Find where the given text appears and provide that cell's center as (x, y) coordinate. 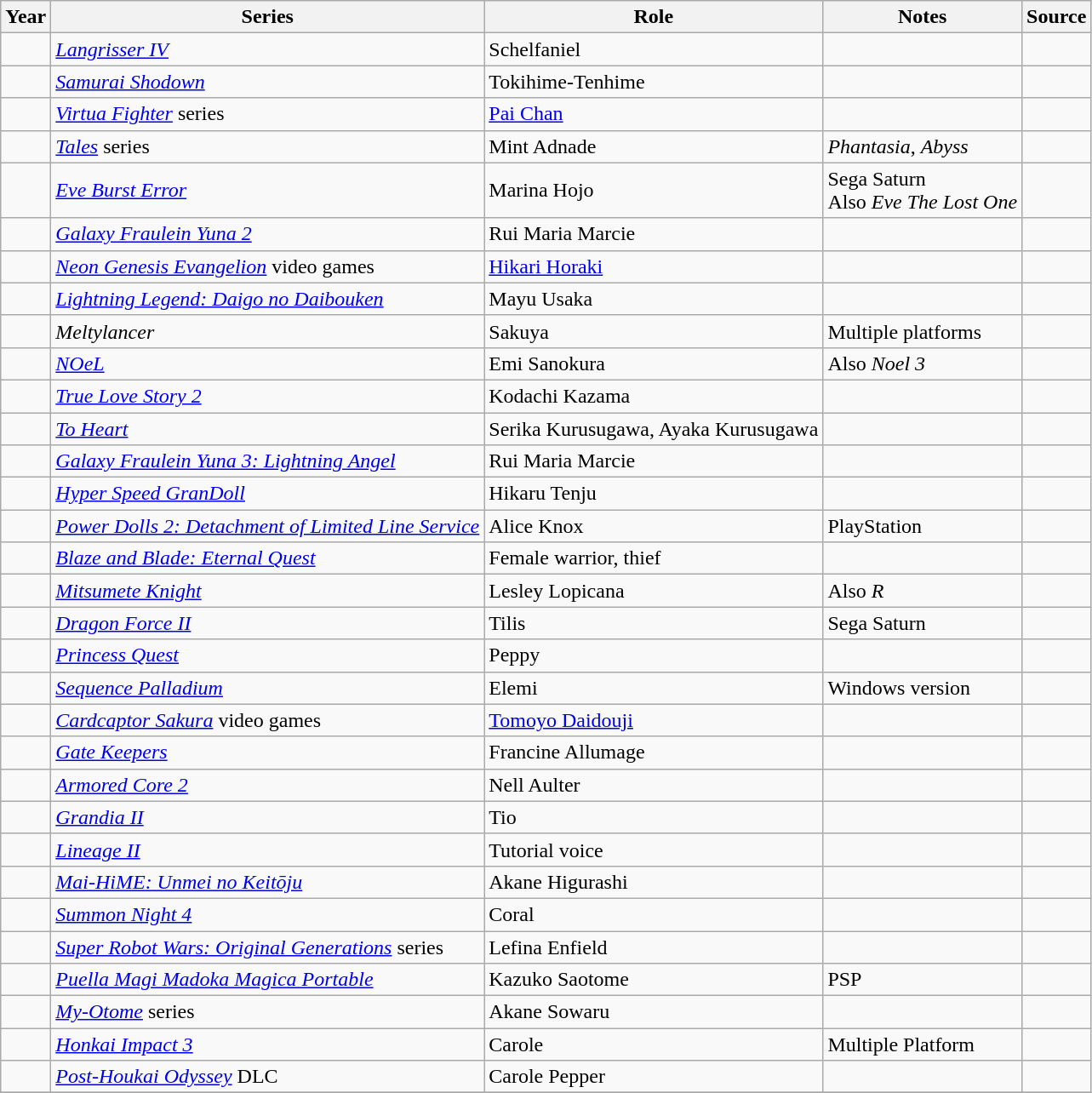
Samurai Shodown (267, 82)
Galaxy Fraulein Yuna 3: Lightning Angel (267, 461)
Lineage II (267, 850)
Tilis (654, 623)
Peppy (654, 655)
True Love Story 2 (267, 396)
Mint Adnade (654, 146)
Cardcaptor Sakura video games (267, 720)
Sequence Palladium (267, 688)
Puella Magi Madoka Magica Portable (267, 980)
Nell Aulter (654, 785)
Mayu Usaka (654, 299)
Tokihime-Tenhime (654, 82)
Notes (923, 17)
Coral (654, 914)
Lefina Enfield (654, 947)
Sakuya (654, 331)
Virtua Fighter series (267, 114)
Series (267, 17)
Galaxy Fraulein Yuna 2 (267, 234)
Lesley Lopicana (654, 591)
Summon Night 4 (267, 914)
Tutorial voice (654, 850)
Hyper Speed GranDoll (267, 494)
Multiple platforms (923, 331)
Post-Houkai Odyssey DLC (267, 1077)
Dragon Force II (267, 623)
Multiple Platform (923, 1044)
Grandia II (267, 817)
Eve Burst Error (267, 191)
Role (654, 17)
Tales series (267, 146)
Honkai Impact 3 (267, 1044)
Sega SaturnAlso Eve The Lost One (923, 191)
Kazuko Saotome (654, 980)
Gate Keepers (267, 753)
Also R (923, 591)
Tomoyo Daidouji (654, 720)
Neon Genesis Evangelion video games (267, 266)
Serika Kurusugawa, Ayaka Kurusugawa (654, 428)
Hikari Horaki (654, 266)
Kodachi Kazama (654, 396)
Carole Pepper (654, 1077)
Francine Allumage (654, 753)
Power Dolls 2: Detachment of Limited Line Service (267, 526)
Female warrior, thief (654, 558)
Marina Hojo (654, 191)
Super Robot Wars: Original Generations series (267, 947)
NOeL (267, 363)
Lightning Legend: Daigo no Daibouken (267, 299)
PlayStation (923, 526)
Alice Knox (654, 526)
Princess Quest (267, 655)
Emi Sanokura (654, 363)
Tio (654, 817)
Year (26, 17)
Carole (654, 1044)
Mai-HiME: Unmei no Keitōju (267, 882)
Also Noel 3 (923, 363)
Source (1057, 17)
Akane Higurashi (654, 882)
Hikaru Tenju (654, 494)
Pai Chan (654, 114)
To Heart (267, 428)
Mitsumete Knight (267, 591)
Akane Sowaru (654, 1012)
Sega Saturn (923, 623)
My-Otome series (267, 1012)
Meltylancer (267, 331)
Armored Core 2 (267, 785)
Elemi (654, 688)
Phantasia, Abyss (923, 146)
Windows version (923, 688)
Langrisser IV (267, 49)
PSP (923, 980)
Schelfaniel (654, 49)
Blaze and Blade: Eternal Quest (267, 558)
